Search for the cell housing the specified text and yield its (X, Y) center coordinate. 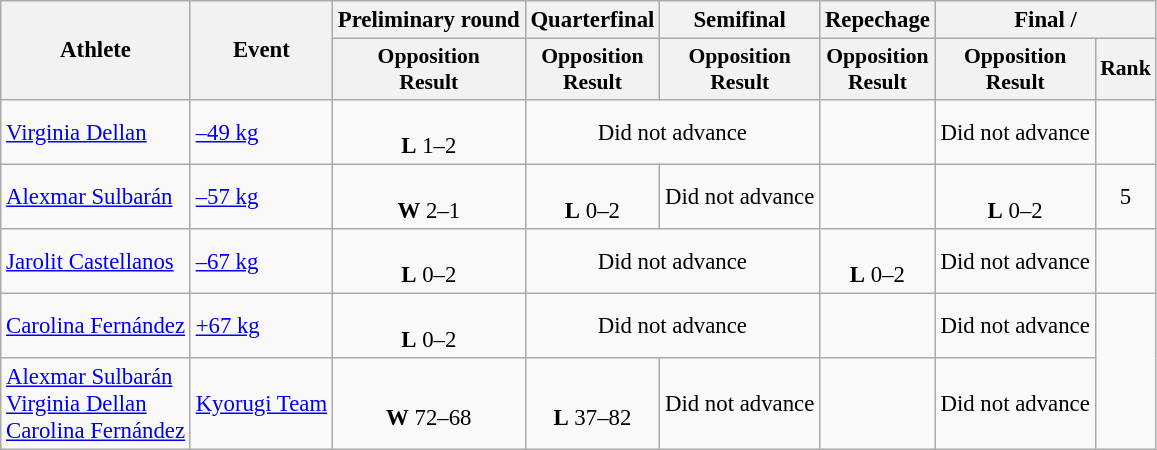
–67 kg (261, 262)
Carolina Fernández (96, 326)
5 (1126, 196)
Event (261, 50)
Repechage (878, 20)
Final / (1046, 20)
L 37–82 (592, 404)
+67 kg (261, 326)
Jarolit Castellanos (96, 262)
Virginia Dellan (96, 132)
W 72–68 (428, 404)
–57 kg (261, 196)
Alexmar SulbaránVirginia DellanCarolina Fernández (96, 404)
Kyorugi Team (261, 404)
Preliminary round (428, 20)
Alexmar Sulbarán (96, 196)
L 1–2 (428, 132)
–49 kg (261, 132)
Semifinal (740, 20)
Quarterfinal (592, 20)
Athlete (96, 50)
Rank (1126, 70)
W 2–1 (428, 196)
